Detect which cell encompasses the target text, then output its [x, y] center coordinate. 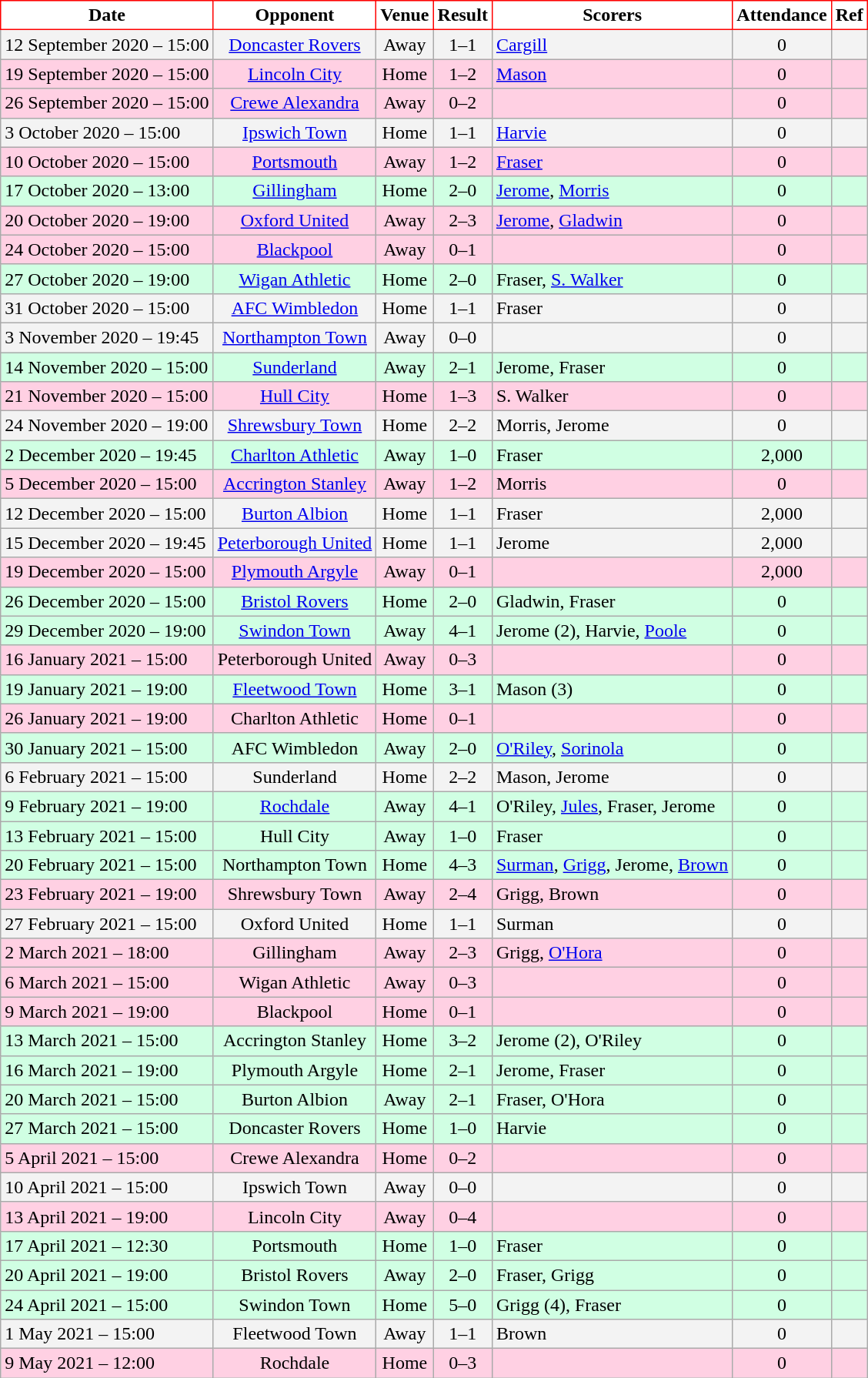
29 December 2020 – 19:00 [107, 630]
6 March 2021 – 15:00 [107, 982]
24 October 2020 – 15:00 [107, 249]
Surman [612, 924]
21 November 2020 – 15:00 [107, 396]
27 February 2021 – 15:00 [107, 924]
3 October 2020 – 15:00 [107, 132]
Morris [612, 484]
Date [107, 15]
3 November 2020 – 19:45 [107, 337]
27 October 2020 – 19:00 [107, 279]
4–3 [462, 865]
S. Walker [612, 396]
Fraser, S. Walker [612, 279]
19 January 2021 – 19:00 [107, 689]
2 March 2021 – 18:00 [107, 953]
26 September 2020 – 15:00 [107, 103]
20 February 2021 – 15:00 [107, 865]
O'Riley, Sorinola [612, 748]
Morris, Jerome [612, 426]
10 April 2021 – 15:00 [107, 1187]
9 May 2021 – 12:00 [107, 1363]
Brown [612, 1334]
Jerome (2), Harvie, Poole [612, 630]
9 February 2021 – 19:00 [107, 806]
Venue [405, 15]
Jerome, Morris [612, 191]
12 December 2020 – 15:00 [107, 513]
16 March 2021 – 19:00 [107, 1070]
Jerome, Gladwin [612, 220]
Attendance [782, 15]
Jerome (2), O'Riley [612, 1041]
26 January 2021 – 19:00 [107, 718]
16 January 2021 – 15:00 [107, 660]
Fraser, O'Hora [612, 1099]
3–2 [462, 1041]
5–0 [462, 1305]
17 April 2021 – 12:30 [107, 1246]
5 December 2020 – 15:00 [107, 484]
Result [462, 15]
Mason (3) [612, 689]
Surman, Grigg, Jerome, Brown [612, 865]
24 April 2021 – 15:00 [107, 1305]
0–4 [462, 1216]
Grigg, O'Hora [612, 953]
30 January 2021 – 15:00 [107, 748]
9 March 2021 – 19:00 [107, 1012]
5 April 2021 – 15:00 [107, 1158]
27 March 2021 – 15:00 [107, 1129]
6 February 2021 – 15:00 [107, 777]
Fraser, Grigg [612, 1275]
14 November 2020 – 15:00 [107, 367]
20 October 2020 – 19:00 [107, 220]
20 April 2021 – 19:00 [107, 1275]
19 September 2020 – 15:00 [107, 74]
Ref [850, 15]
1–3 [462, 396]
2–4 [462, 895]
13 February 2021 – 15:00 [107, 835]
26 December 2020 – 15:00 [107, 601]
10 October 2020 – 15:00 [107, 162]
13 April 2021 – 19:00 [107, 1216]
1 May 2021 – 15:00 [107, 1334]
3–1 [462, 689]
O'Riley, Jules, Fraser, Jerome [612, 806]
20 March 2021 – 15:00 [107, 1099]
Scorers [612, 15]
15 December 2020 – 19:45 [107, 543]
2 December 2020 – 19:45 [107, 455]
Grigg (4), Fraser [612, 1305]
Mason [612, 74]
17 October 2020 – 13:00 [107, 191]
12 September 2020 – 15:00 [107, 45]
24 November 2020 – 19:00 [107, 426]
Cargill [612, 45]
23 February 2021 – 19:00 [107, 895]
13 March 2021 – 15:00 [107, 1041]
Jerome [612, 543]
19 December 2020 – 15:00 [107, 572]
31 October 2020 – 15:00 [107, 308]
Opponent [295, 15]
Mason, Jerome [612, 777]
Grigg, Brown [612, 895]
Gladwin, Fraser [612, 601]
